Provide the (X, Y) coordinate of the cell's center where the given text is located.  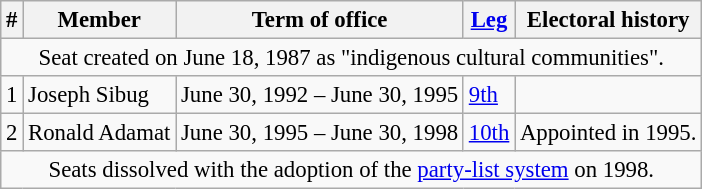
Joseph Sibug (100, 95)
Member (100, 20)
1 (12, 95)
June 30, 1992 – June 30, 1995 (320, 95)
# (12, 20)
10th (488, 133)
Term of office (320, 20)
Electoral history (608, 20)
Seat created on June 18, 1987 as "indigenous cultural communities". (352, 58)
Seats dissolved with the adoption of the party-list system on 1998. (352, 170)
Ronald Adamat (100, 133)
Appointed in 1995. (608, 133)
2 (12, 133)
June 30, 1995 – June 30, 1998 (320, 133)
9th (488, 95)
Leg (488, 20)
